Find where the given text appears and provide that cell's center as (x, y) coordinate. 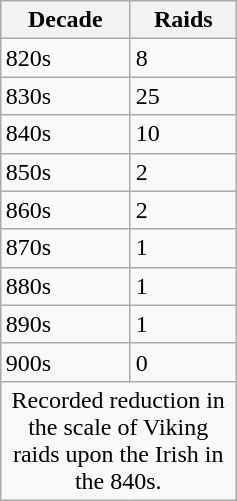
870s (65, 248)
8 (183, 58)
10 (183, 134)
890s (65, 324)
830s (65, 96)
25 (183, 96)
Recorded reduction in the scale of Viking raids upon the Irish in the 840s. (118, 440)
Decade (65, 20)
900s (65, 362)
Raids (183, 20)
880s (65, 286)
840s (65, 134)
0 (183, 362)
860s (65, 210)
850s (65, 172)
820s (65, 58)
